Extract the (x, y) coordinate from the center of the cell holding the provided text.  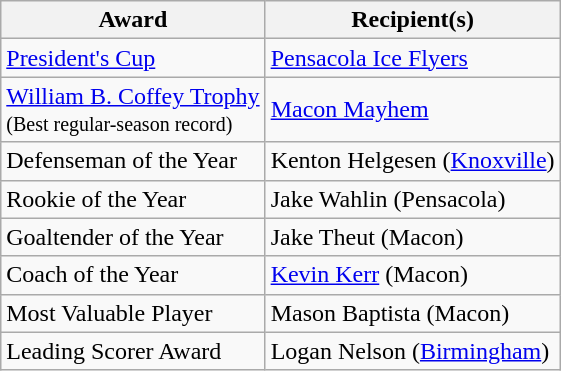
President's Cup (133, 58)
Pensacola Ice Flyers (412, 58)
Award (133, 20)
Jake Wahlin (Pensacola) (412, 199)
Defenseman of the Year (133, 161)
Coach of the Year (133, 275)
Kevin Kerr (Macon) (412, 275)
Rookie of the Year (133, 199)
William B. Coffey Trophy(Best regular-season record) (133, 110)
Leading Scorer Award (133, 351)
Goaltender of the Year (133, 237)
Mason Baptista (Macon) (412, 313)
Most Valuable Player (133, 313)
Kenton Helgesen (Knoxville) (412, 161)
Logan Nelson (Birmingham) (412, 351)
Recipient(s) (412, 20)
Jake Theut (Macon) (412, 237)
Macon Mayhem (412, 110)
